Capture the cell that displays the provided text and extract its [X, Y] central coordinate. 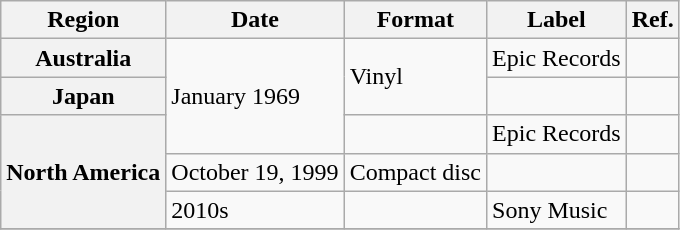
Compact disc [415, 172]
Label [557, 20]
2010s [255, 210]
January 1969 [255, 96]
October 19, 1999 [255, 172]
Format [415, 20]
Ref. [652, 20]
Date [255, 20]
Sony Music [557, 210]
Australia [84, 58]
Vinyl [415, 77]
Region [84, 20]
Japan [84, 96]
North America [84, 172]
